Locate the cell with the specified text and output its [X, Y] center coordinate. 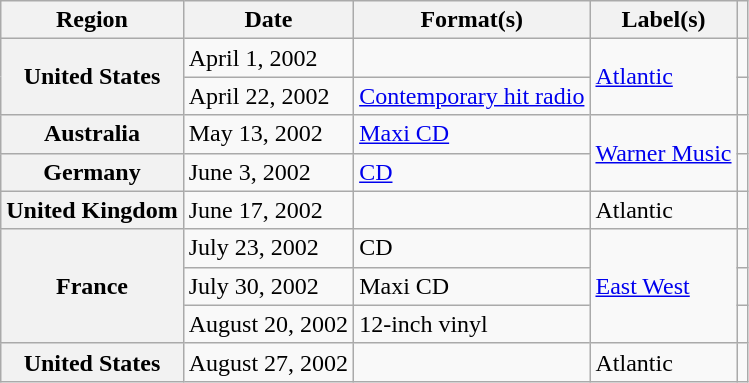
July 23, 2002 [268, 248]
June 17, 2002 [268, 210]
12-inch vinyl [472, 324]
Australia [92, 134]
June 3, 2002 [268, 172]
August 20, 2002 [268, 324]
Germany [92, 172]
July 30, 2002 [268, 286]
April 22, 2002 [268, 96]
Format(s) [472, 20]
United Kingdom [92, 210]
Warner Music [664, 153]
August 27, 2002 [268, 362]
April 1, 2002 [268, 58]
France [92, 286]
Region [92, 20]
Label(s) [664, 20]
East West [664, 286]
Contemporary hit radio [472, 96]
May 13, 2002 [268, 134]
Date [268, 20]
